Return the [X, Y] coordinate for the center point of the cell that contains the specified text.  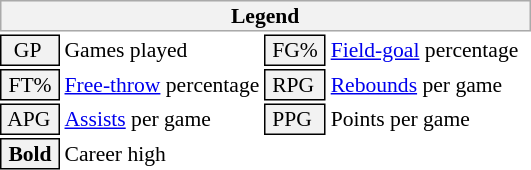
Legend [265, 16]
Field-goal percentage [430, 50]
GP [30, 50]
Rebounds per game [430, 85]
Games played [162, 50]
APG [30, 120]
RPG [295, 85]
FG% [295, 50]
PPG [295, 120]
FT% [30, 85]
Bold [30, 154]
Career high [162, 154]
Free-throw percentage [162, 85]
Assists per game [162, 120]
Points per game [430, 120]
